Identify which cell holds the provided text, then report its (X, Y) central coordinate. 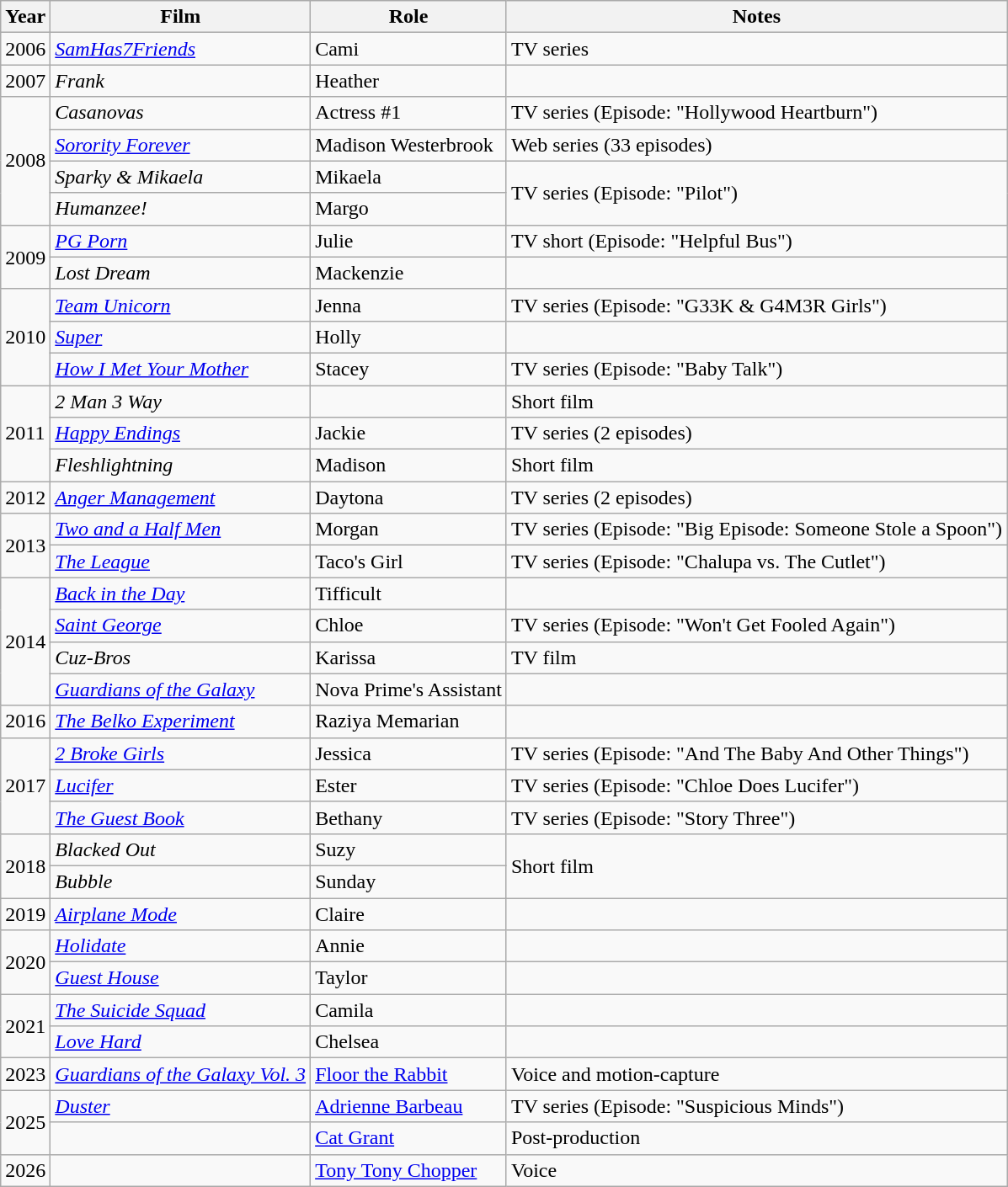
Nova Prime's Assistant (409, 689)
Love Hard (180, 1042)
Cat Grant (409, 1138)
Annie (409, 946)
2019 (25, 913)
Guardians of the Galaxy Vol. 3 (180, 1074)
Duster (180, 1106)
Airplane Mode (180, 913)
The League (180, 562)
Jessica (409, 753)
Actress #1 (409, 113)
Taylor (409, 978)
Jackie (409, 434)
Lost Dream (180, 273)
2016 (25, 721)
Voice (756, 1170)
Tifficult (409, 593)
TV series (Episode: "Hollywood Heartburn") (756, 113)
Blacked Out (180, 849)
Suzy (409, 849)
Margo (409, 209)
Bubble (180, 881)
Ester (409, 785)
Mikaela (409, 177)
Guest House (180, 978)
2026 (25, 1170)
Lucifer (180, 785)
TV series (Episode: "Chalupa vs. The Cutlet") (756, 562)
Bethany (409, 817)
TV series (Episode: "Big Episode: Someone Stole a Spoon") (756, 530)
Holly (409, 337)
Madison (409, 466)
TV series (Episode: "Won't Get Fooled Again") (756, 625)
TV series (Episode: "Story Three") (756, 817)
2020 (25, 962)
2011 (25, 434)
Raziya Memarian (409, 721)
Two and a Half Men (180, 530)
TV series (Episode: "And The Baby And Other Things") (756, 753)
2008 (25, 161)
2017 (25, 785)
Chelsea (409, 1042)
Camila (409, 1010)
Chloe (409, 625)
Daytona (409, 498)
PG Porn (180, 241)
Anger Management (180, 498)
Morgan (409, 530)
Frank (180, 81)
TV series (Episode: "Baby Talk") (756, 369)
Fleshlightning (180, 466)
Humanzee! (180, 209)
Saint George (180, 625)
2018 (25, 865)
Adrienne Barbeau (409, 1106)
Cami (409, 49)
Guardians of the Galaxy (180, 689)
2007 (25, 81)
Voice and motion-capture (756, 1074)
2013 (25, 546)
Notes (756, 17)
Role (409, 17)
Madison Westerbrook (409, 145)
Heather (409, 81)
TV series (Episode: "G33K & G4M3R Girls") (756, 305)
Sunday (409, 881)
Happy Endings (180, 434)
Jenna (409, 305)
2009 (25, 257)
2021 (25, 1026)
Web series (33 episodes) (756, 145)
2010 (25, 337)
Casanovas (180, 113)
Super (180, 337)
Sorority Forever (180, 145)
Sparky & Mikaela (180, 177)
SamHas7Friends (180, 49)
Post-production (756, 1138)
Team Unicorn (180, 305)
TV series (Episode: "Chloe Does Lucifer") (756, 785)
2 Man 3 Way (180, 402)
Film (180, 17)
Cuz-Bros (180, 657)
TV series (Episode: "Suspicious Minds") (756, 1106)
2012 (25, 498)
2 Broke Girls (180, 753)
Year (25, 17)
How I Met Your Mother (180, 369)
Taco's Girl (409, 562)
Julie (409, 241)
2006 (25, 49)
2023 (25, 1074)
2025 (25, 1122)
TV film (756, 657)
Tony Tony Chopper (409, 1170)
The Belko Experiment (180, 721)
The Guest Book (180, 817)
2014 (25, 641)
Stacey (409, 369)
TV series (756, 49)
Floor the Rabbit (409, 1074)
Claire (409, 913)
The Suicide Squad (180, 1010)
Mackenzie (409, 273)
Holidate (180, 946)
TV short (Episode: "Helpful Bus") (756, 241)
Back in the Day (180, 593)
Karissa (409, 657)
TV series (Episode: "Pilot") (756, 193)
